Find where the given text appears and provide that cell's center as [X, Y] coordinate. 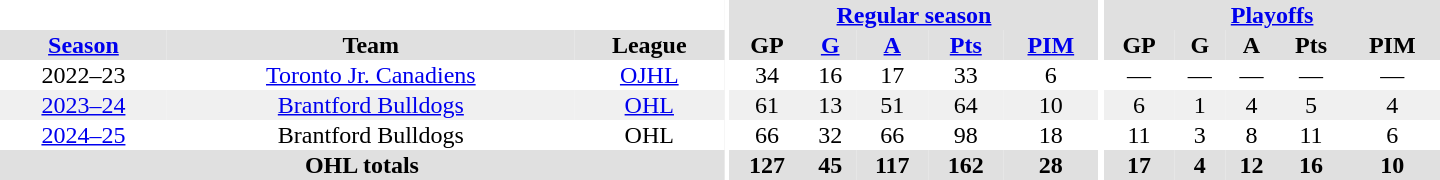
1 [1200, 105]
98 [966, 135]
32 [830, 135]
12 [1252, 165]
117 [892, 165]
162 [966, 165]
Regular season [914, 15]
Team [371, 45]
8 [1252, 135]
2023–24 [84, 105]
13 [830, 105]
League [650, 45]
Season [84, 45]
34 [768, 75]
64 [966, 105]
2024–25 [84, 135]
OHL totals [362, 165]
45 [830, 165]
3 [1200, 135]
OJHL [650, 75]
5 [1310, 105]
33 [966, 75]
61 [768, 105]
51 [892, 105]
18 [1050, 135]
Playoffs [1272, 15]
127 [768, 165]
2022–23 [84, 75]
Toronto Jr. Canadiens [371, 75]
28 [1050, 165]
